From the cell containing the given text, extract its center point as [x, y] coordinate. 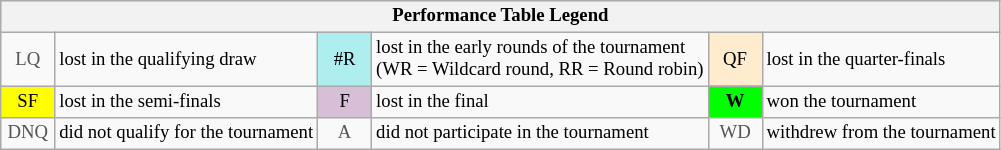
did not qualify for the tournament [186, 134]
LQ [28, 60]
W [735, 102]
withdrew from the tournament [881, 134]
lost in the semi-finals [186, 102]
lost in the quarter-finals [881, 60]
DNQ [28, 134]
#R [345, 60]
WD [735, 134]
lost in the final [540, 102]
did not participate in the tournament [540, 134]
SF [28, 102]
won the tournament [881, 102]
lost in the qualifying draw [186, 60]
lost in the early rounds of the tournament(WR = Wildcard round, RR = Round robin) [540, 60]
QF [735, 60]
F [345, 102]
Performance Table Legend [500, 16]
A [345, 134]
